Extract the [x, y] coordinate from the center of the cell holding the provided text.  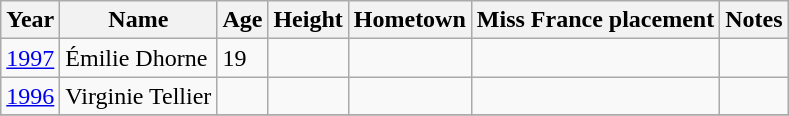
Miss France placement [595, 20]
Émilie Dhorne [138, 58]
1996 [30, 96]
1997 [30, 58]
19 [242, 58]
Hometown [410, 20]
Virginie Tellier [138, 96]
Notes [754, 20]
Age [242, 20]
Height [308, 20]
Name [138, 20]
Year [30, 20]
